Extract the (x, y) coordinate from the center of the cell holding the provided text.  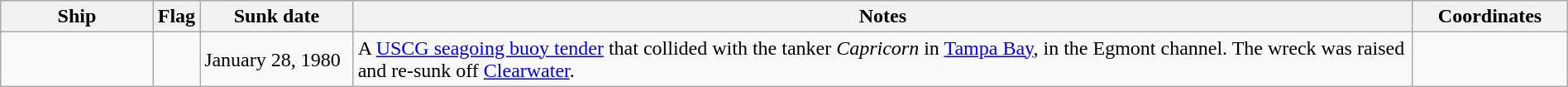
Notes (883, 17)
January 28, 1980 (277, 60)
Ship (77, 17)
Sunk date (277, 17)
Coordinates (1490, 17)
Flag (176, 17)
